Output the [x, y] coordinate of the center of the cell containing the given text.  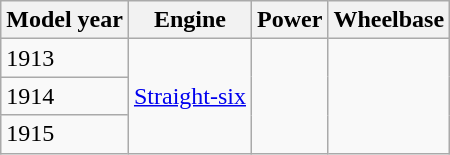
1915 [65, 134]
Model year [65, 20]
Power [290, 20]
Wheelbase [389, 20]
Straight-six [190, 96]
1913 [65, 58]
Engine [190, 20]
1914 [65, 96]
